Identify which cell holds the provided text, then report its [x, y] central coordinate. 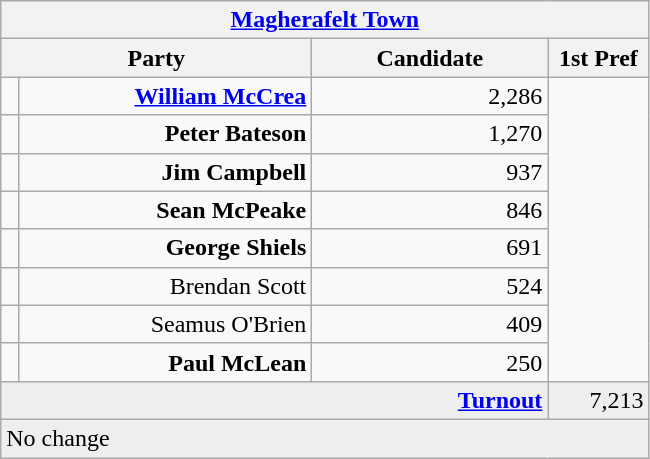
George Shiels [164, 248]
Candidate [430, 58]
Party [156, 58]
No change [325, 438]
1st Pref [598, 58]
1,270 [430, 134]
Paul McLean [164, 362]
7,213 [598, 400]
409 [430, 324]
691 [430, 248]
William McCrea [164, 96]
Brendan Scott [164, 286]
524 [430, 286]
Jim Campbell [164, 172]
2,286 [430, 96]
250 [430, 362]
Turnout [274, 400]
Peter Bateson [164, 134]
846 [430, 210]
Magherafelt Town [325, 20]
937 [430, 172]
Seamus O'Brien [164, 324]
Sean McPeake [164, 210]
